Search for the cell housing the specified text and yield its [x, y] center coordinate. 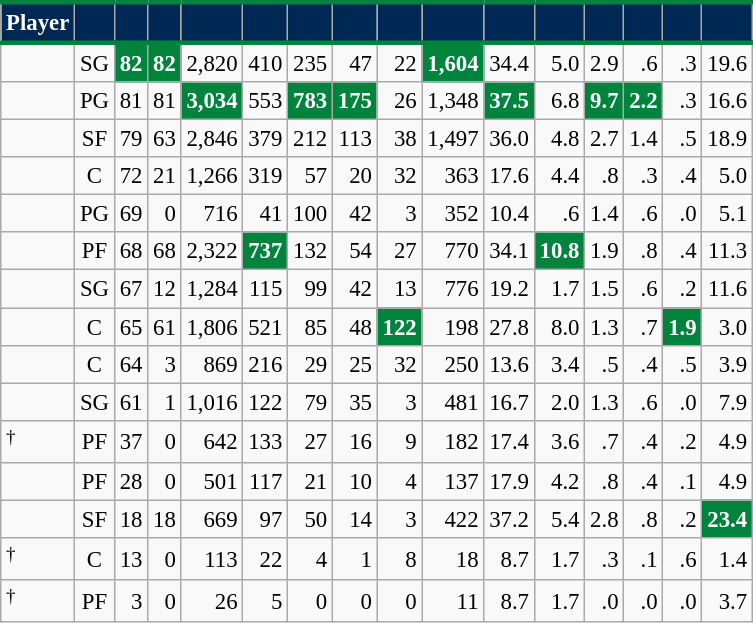
1,266 [212, 176]
235 [310, 62]
50 [310, 519]
1,497 [453, 139]
115 [266, 289]
776 [453, 289]
481 [453, 402]
2,846 [212, 139]
63 [164, 139]
Player [38, 22]
4.8 [559, 139]
4.4 [559, 176]
25 [354, 364]
14 [354, 519]
97 [266, 519]
100 [310, 214]
9.7 [604, 101]
5.4 [559, 519]
29 [310, 364]
23.4 [727, 519]
10 [354, 482]
18.9 [727, 139]
4.2 [559, 482]
1.5 [604, 289]
1,284 [212, 289]
1,806 [212, 327]
35 [354, 402]
2,820 [212, 62]
319 [266, 176]
2.0 [559, 402]
9 [400, 441]
8.0 [559, 327]
553 [266, 101]
132 [310, 251]
17.6 [509, 176]
2.7 [604, 139]
133 [266, 441]
198 [453, 327]
11 [453, 601]
34.4 [509, 62]
27.8 [509, 327]
137 [453, 482]
175 [354, 101]
3.0 [727, 327]
47 [354, 62]
16 [354, 441]
363 [453, 176]
17.9 [509, 482]
12 [164, 289]
410 [266, 62]
250 [453, 364]
1,016 [212, 402]
2.8 [604, 519]
501 [212, 482]
19.2 [509, 289]
54 [354, 251]
19.6 [727, 62]
3.4 [559, 364]
17.4 [509, 441]
16.7 [509, 402]
36.0 [509, 139]
3.6 [559, 441]
770 [453, 251]
10.8 [559, 251]
38 [400, 139]
2.2 [644, 101]
216 [266, 364]
10.4 [509, 214]
2,322 [212, 251]
642 [212, 441]
3,034 [212, 101]
379 [266, 139]
182 [453, 441]
7.9 [727, 402]
422 [453, 519]
37 [130, 441]
67 [130, 289]
11.3 [727, 251]
37.2 [509, 519]
72 [130, 176]
28 [130, 482]
48 [354, 327]
5.1 [727, 214]
69 [130, 214]
34.1 [509, 251]
99 [310, 289]
737 [266, 251]
65 [130, 327]
85 [310, 327]
16.6 [727, 101]
37.5 [509, 101]
2.9 [604, 62]
1,604 [453, 62]
57 [310, 176]
352 [453, 214]
117 [266, 482]
8 [400, 559]
3.9 [727, 364]
3.7 [727, 601]
212 [310, 139]
783 [310, 101]
5 [266, 601]
716 [212, 214]
1,348 [453, 101]
64 [130, 364]
20 [354, 176]
869 [212, 364]
6.8 [559, 101]
11.6 [727, 289]
41 [266, 214]
521 [266, 327]
669 [212, 519]
13.6 [509, 364]
